Detect which cell encompasses the target text, then output its (X, Y) center coordinate. 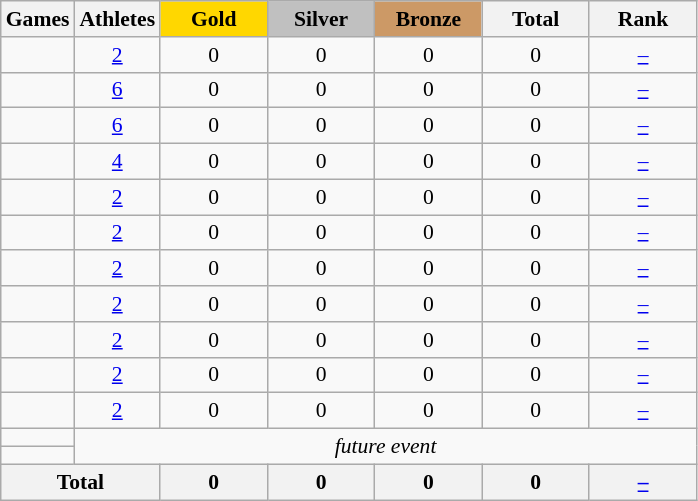
Silver (320, 19)
4 (117, 162)
future event (385, 447)
Athletes (117, 19)
Gold (214, 19)
Rank (642, 19)
Bronze (428, 19)
Games (38, 19)
